Determine the (X, Y) coordinate at the center of the cell enclosing the given text.  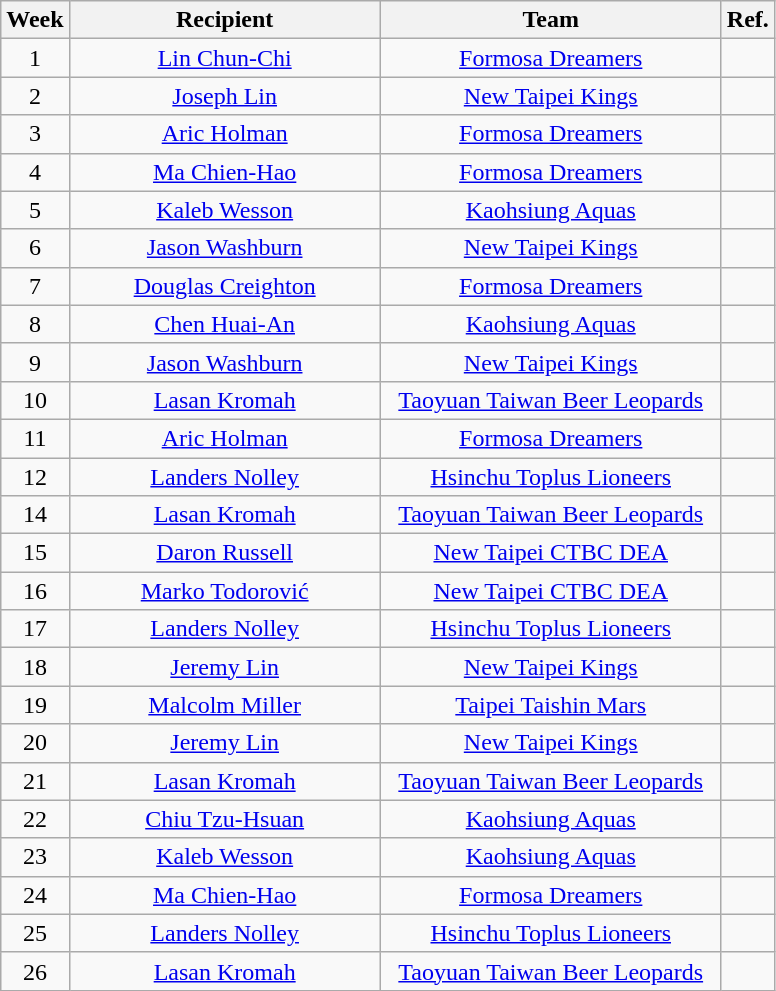
Chen Huai-An (224, 324)
15 (35, 553)
Malcolm Miller (224, 705)
19 (35, 705)
5 (35, 210)
Team (550, 20)
Joseph Lin (224, 96)
22 (35, 819)
7 (35, 286)
Daron Russell (224, 553)
17 (35, 629)
Week (35, 20)
4 (35, 172)
1 (35, 58)
Lin Chun-Chi (224, 58)
9 (35, 362)
26 (35, 971)
10 (35, 400)
20 (35, 743)
18 (35, 667)
Recipient (224, 20)
14 (35, 515)
11 (35, 438)
12 (35, 477)
2 (35, 96)
Taipei Taishin Mars (550, 705)
24 (35, 895)
21 (35, 781)
Ref. (748, 20)
Chiu Tzu-Hsuan (224, 819)
16 (35, 591)
25 (35, 933)
6 (35, 248)
8 (35, 324)
Marko Todorović (224, 591)
3 (35, 134)
Douglas Creighton (224, 286)
23 (35, 857)
